For the text-containing cell, return its midpoint in [x, y] coordinate format. 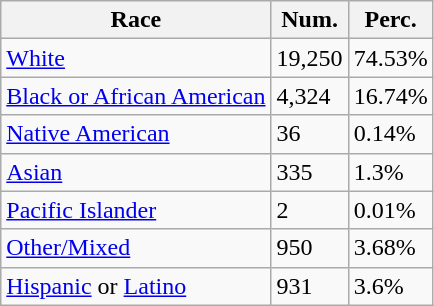
0.14% [390, 134]
Pacific Islander [136, 210]
950 [310, 248]
4,324 [310, 96]
1.3% [390, 172]
Asian [136, 172]
Black or African American [136, 96]
Perc. [390, 20]
Hispanic or Latino [136, 286]
Num. [310, 20]
3.6% [390, 286]
335 [310, 172]
2 [310, 210]
3.68% [390, 248]
Other/Mixed [136, 248]
36 [310, 134]
19,250 [310, 58]
0.01% [390, 210]
74.53% [390, 58]
White [136, 58]
16.74% [390, 96]
931 [310, 286]
Native American [136, 134]
Race [136, 20]
